Return (x, y) of the center of cell containing provided text 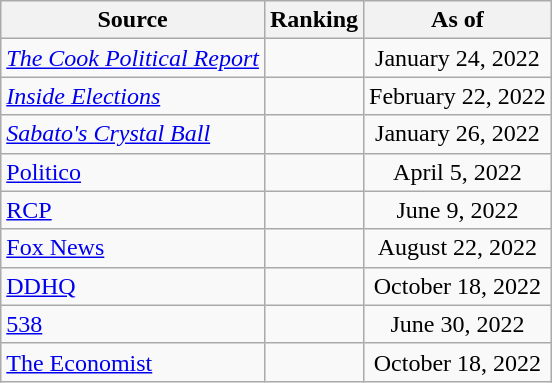
June 9, 2022 (458, 210)
Sabato's Crystal Ball (133, 134)
April 5, 2022 (458, 172)
January 26, 2022 (458, 134)
Politico (133, 172)
Inside Elections (133, 96)
Source (133, 20)
RCP (133, 210)
February 22, 2022 (458, 96)
January 24, 2022 (458, 58)
DDHQ (133, 286)
The Cook Political Report (133, 58)
Fox News (133, 248)
As of (458, 20)
June 30, 2022 (458, 324)
The Economist (133, 362)
538 (133, 324)
Ranking (314, 20)
August 22, 2022 (458, 248)
